Search for the cell housing the specified text and yield its [X, Y] center coordinate. 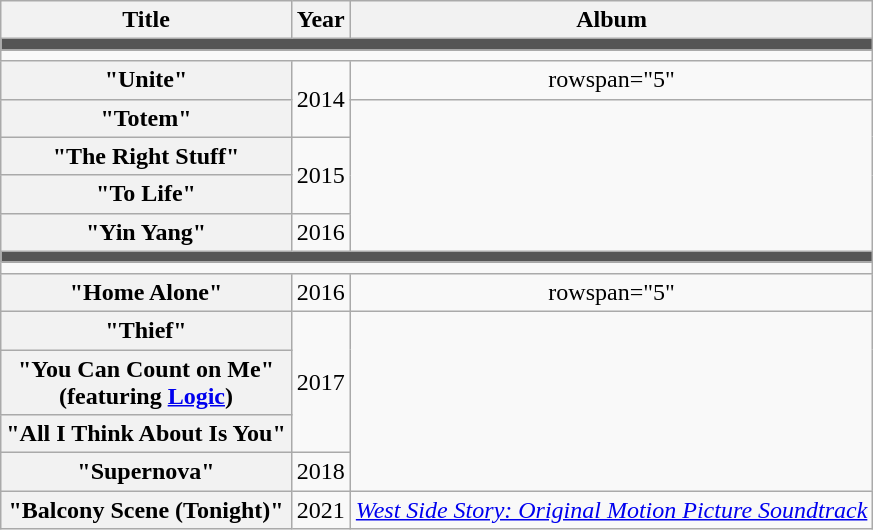
"To Life" [146, 194]
"Unite" [146, 80]
Title [146, 20]
Year [320, 20]
2021 [320, 510]
"Thief" [146, 330]
"Totem" [146, 118]
"Home Alone" [146, 292]
Album [612, 20]
2014 [320, 99]
"Yin Yang" [146, 232]
2018 [320, 472]
"The Right Stuff" [146, 156]
2017 [320, 382]
"Balcony Scene (Tonight)" [146, 510]
"Supernova" [146, 472]
West Side Story: Original Motion Picture Soundtrack [612, 510]
"You Can Count on Me"(featuring Logic) [146, 382]
2015 [320, 175]
"All I Think About Is You" [146, 434]
